For the text-containing cell, return its midpoint in [x, y] coordinate format. 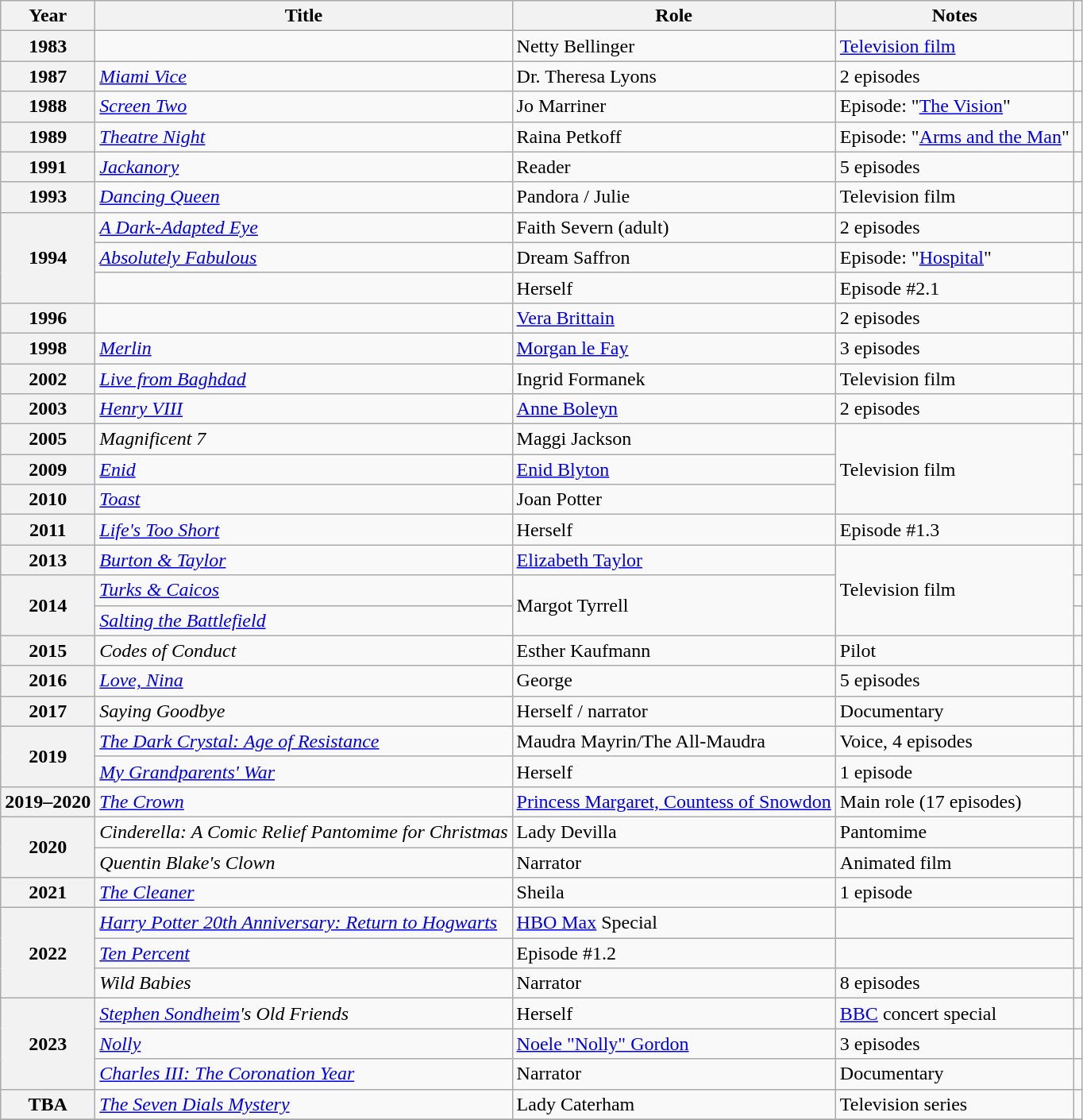
Episode #1.3 [954, 530]
Faith Severn (adult) [673, 227]
2023 [48, 1044]
Raina Petkoff [673, 137]
My Grandparents' War [303, 771]
Live from Baghdad [303, 379]
Saying Goodbye [303, 711]
1994 [48, 257]
Cinderella: A Comic Relief Pantomime for Christmas [303, 832]
1983 [48, 46]
Theatre Night [303, 137]
Screen Two [303, 106]
8 episodes [954, 983]
TBA [48, 1104]
Dr. Theresa Lyons [673, 76]
Enid Blyton [673, 469]
A Dark-Adapted Eye [303, 227]
Reader [673, 167]
1996 [48, 318]
Noele "Nolly" Gordon [673, 1044]
Quentin Blake's Clown [303, 862]
George [673, 681]
1998 [48, 348]
2017 [48, 711]
Notes [954, 16]
2015 [48, 651]
2019–2020 [48, 801]
2013 [48, 560]
The Dark Crystal: Age of Resistance [303, 741]
1987 [48, 76]
2005 [48, 439]
Life's Too Short [303, 530]
2002 [48, 379]
2022 [48, 953]
Nolly [303, 1044]
2014 [48, 605]
Vera Brittain [673, 318]
BBC concert special [954, 1014]
Absolutely Fabulous [303, 257]
The Cleaner [303, 893]
Ingrid Formanek [673, 379]
1988 [48, 106]
Episode: "Arms and the Man" [954, 137]
Jackanory [303, 167]
Anne Boleyn [673, 409]
Episode #1.2 [673, 953]
1993 [48, 197]
2020 [48, 847]
Episode: "The Vision" [954, 106]
2009 [48, 469]
2016 [48, 681]
2011 [48, 530]
The Crown [303, 801]
2021 [48, 893]
Wild Babies [303, 983]
Princess Margaret, Countess of Snowdon [673, 801]
2010 [48, 500]
Maggi Jackson [673, 439]
Episode: "Hospital" [954, 257]
Esther Kaufmann [673, 651]
Ten Percent [303, 953]
1989 [48, 137]
Love, Nina [303, 681]
Elizabeth Taylor [673, 560]
Year [48, 16]
Henry VIII [303, 409]
2019 [48, 756]
HBO Max Special [673, 923]
Pantomime [954, 832]
Salting the Battlefield [303, 620]
Toast [303, 500]
Netty Bellinger [673, 46]
Turks & Caicos [303, 590]
Margot Tyrrell [673, 605]
Jo Marriner [673, 106]
Voice, 4 episodes [954, 741]
2003 [48, 409]
Burton & Taylor [303, 560]
Miami Vice [303, 76]
Codes of Conduct [303, 651]
Title [303, 16]
Maudra Mayrin/The All-Maudra [673, 741]
Harry Potter 20th Anniversary: Return to Hogwarts [303, 923]
Pilot [954, 651]
Magnificent 7 [303, 439]
Main role (17 episodes) [954, 801]
Merlin [303, 348]
1991 [48, 167]
Dancing Queen [303, 197]
Joan Potter [673, 500]
The Seven Dials Mystery [303, 1104]
Episode #2.1 [954, 288]
Morgan le Fay [673, 348]
Animated film [954, 862]
Enid [303, 469]
Lady Caterham [673, 1104]
Charles III: The Coronation Year [303, 1074]
Television series [954, 1104]
Lady Devilla [673, 832]
Role [673, 16]
Pandora / Julie [673, 197]
Herself / narrator [673, 711]
Sheila [673, 893]
Dream Saffron [673, 257]
Stephen Sondheim's Old Friends [303, 1014]
